From the cell containing the given text, extract its center point as [X, Y] coordinate. 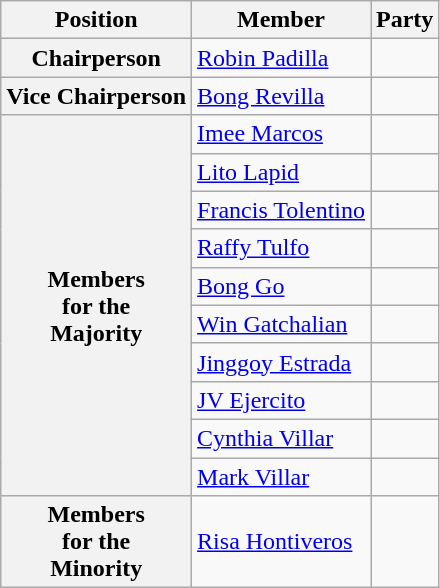
Risa Hontiveros [282, 542]
Francis Tolentino [282, 210]
Win Gatchalian [282, 324]
Imee Marcos [282, 134]
Lito Lapid [282, 172]
Jinggoy Estrada [282, 362]
Member [282, 20]
Bong Go [282, 286]
Membersfor theMajority [96, 306]
Bong Revilla [282, 96]
Vice Chairperson [96, 96]
Raffy Tulfo [282, 248]
Membersfor theMinority [96, 542]
Cynthia Villar [282, 438]
Position [96, 20]
Robin Padilla [282, 58]
Chairperson [96, 58]
Mark Villar [282, 477]
JV Ejercito [282, 400]
Party [404, 20]
